Find where the given text appears and provide that cell's center as [X, Y] coordinate. 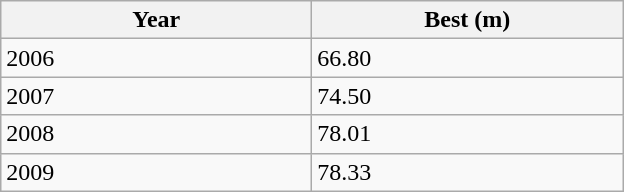
Best (m) [468, 20]
78.33 [468, 172]
Year [156, 20]
2009 [156, 172]
78.01 [468, 134]
66.80 [468, 58]
2007 [156, 96]
2006 [156, 58]
2008 [156, 134]
74.50 [468, 96]
